Return the [x, y] coordinate for the center point of the cell that contains the specified text.  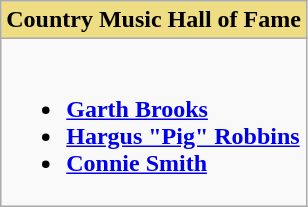
Garth BrooksHargus "Pig" RobbinsConnie Smith [154, 122]
Country Music Hall of Fame [154, 20]
